Provide the [x, y] coordinate of the cell's center where the given text is located.  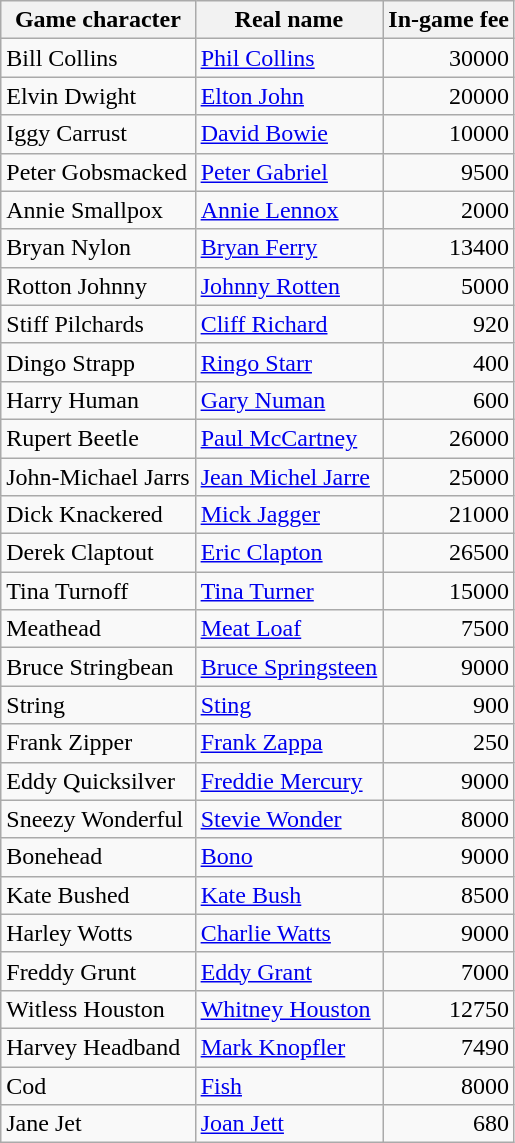
Kate Bushed [98, 895]
Bonehead [98, 857]
Frank Zipper [98, 743]
Tina Turnoff [98, 591]
Bruce Springsteen [289, 667]
Bryan Ferry [289, 248]
Harley Wotts [98, 933]
26500 [449, 553]
Dingo Strapp [98, 362]
Annie Smallpox [98, 210]
Annie Lennox [289, 210]
Phil Collins [289, 58]
Rotton Johnny [98, 286]
Harvey Headband [98, 1047]
Jane Jet [98, 1124]
Sneezy Wonderful [98, 819]
Bill Collins [98, 58]
5000 [449, 286]
David Bowie [289, 134]
Eddy Grant [289, 971]
26000 [449, 438]
400 [449, 362]
Bono [289, 857]
7000 [449, 971]
Whitney Houston [289, 1009]
Freddie Mercury [289, 781]
Ringo Starr [289, 362]
Stevie Wonder [289, 819]
Meathead [98, 629]
Rupert Beetle [98, 438]
12750 [449, 1009]
Elvin Dwight [98, 96]
Real name [289, 20]
20000 [449, 96]
Witless Houston [98, 1009]
Dick Knackered [98, 515]
Frank Zappa [289, 743]
Iggy Carrust [98, 134]
250 [449, 743]
Bryan Nylon [98, 248]
15000 [449, 591]
Johnny Rotten [289, 286]
Peter Gobsmacked [98, 172]
Eddy Quicksilver [98, 781]
John-Michael Jarrs [98, 477]
Sting [289, 705]
600 [449, 400]
9500 [449, 172]
Paul McCartney [289, 438]
21000 [449, 515]
Tina Turner [289, 591]
900 [449, 705]
30000 [449, 58]
String [98, 705]
Harry Human [98, 400]
13400 [449, 248]
Peter Gabriel [289, 172]
Jean Michel Jarre [289, 477]
8500 [449, 895]
10000 [449, 134]
Kate Bush [289, 895]
Eric Clapton [289, 553]
7490 [449, 1047]
Gary Numan [289, 400]
Fish [289, 1085]
2000 [449, 210]
Meat Loaf [289, 629]
Freddy Grunt [98, 971]
Derek Claptout [98, 553]
Mark Knopfler [289, 1047]
Mick Jagger [289, 515]
Game character [98, 20]
Cod [98, 1085]
25000 [449, 477]
Joan Jett [289, 1124]
680 [449, 1124]
Elton John [289, 96]
Charlie Watts [289, 933]
Bruce Stringbean [98, 667]
7500 [449, 629]
Cliff Richard [289, 324]
Stiff Pilchards [98, 324]
920 [449, 324]
In-game fee [449, 20]
